Search for the cell housing the specified text and yield its (x, y) center coordinate. 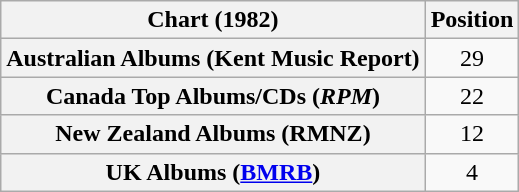
Canada Top Albums/CDs (RPM) (213, 96)
Australian Albums (Kent Music Report) (213, 58)
22 (472, 96)
4 (472, 172)
29 (472, 58)
Position (472, 20)
Chart (1982) (213, 20)
New Zealand Albums (RMNZ) (213, 134)
UK Albums (BMRB) (213, 172)
12 (472, 134)
